Locate the cell with the specified text and output its (X, Y) center coordinate. 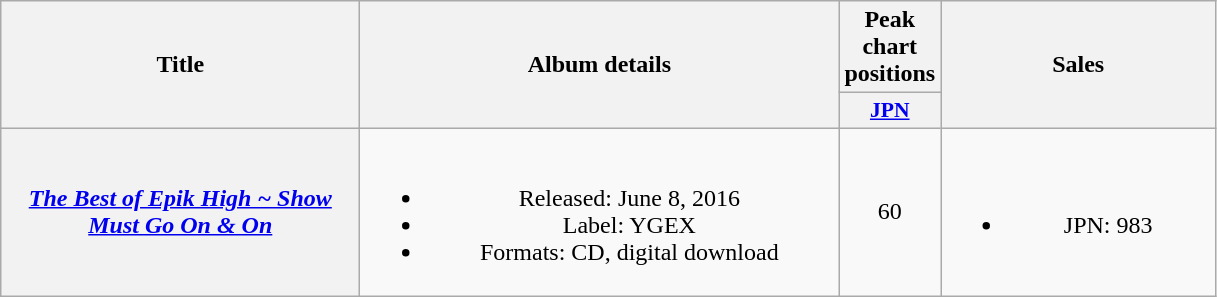
Peak chart positions (890, 47)
60 (890, 212)
Title (180, 65)
Sales (1078, 65)
JPN: 983 (1078, 212)
The Best of Epik High ~ Show Must Go On & On (180, 212)
Released: June 8, 2016Label: YGEXFormats: CD, digital download (600, 212)
Album details (600, 65)
JPN (890, 111)
